Provide the [x, y] coordinate of the cell's center where the given text is located.  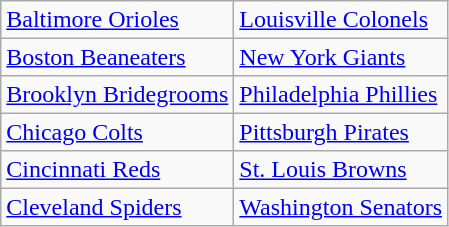
Cincinnati Reds [118, 170]
Chicago Colts [118, 132]
New York Giants [341, 56]
Philadelphia Phillies [341, 94]
St. Louis Browns [341, 170]
Boston Beaneaters [118, 56]
Baltimore Orioles [118, 20]
Cleveland Spiders [118, 206]
Louisville Colonels [341, 20]
Brooklyn Bridegrooms [118, 94]
Washington Senators [341, 206]
Pittsburgh Pirates [341, 132]
